Capture the cell that displays the provided text and extract its (X, Y) central coordinate. 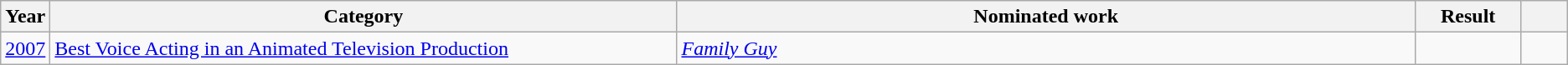
Result (1467, 17)
2007 (25, 48)
Year (25, 17)
Category (364, 17)
Best Voice Acting in an Animated Television Production (364, 48)
Family Guy (1045, 48)
Nominated work (1045, 17)
